Locate the cell with the specified text and output its (X, Y) center coordinate. 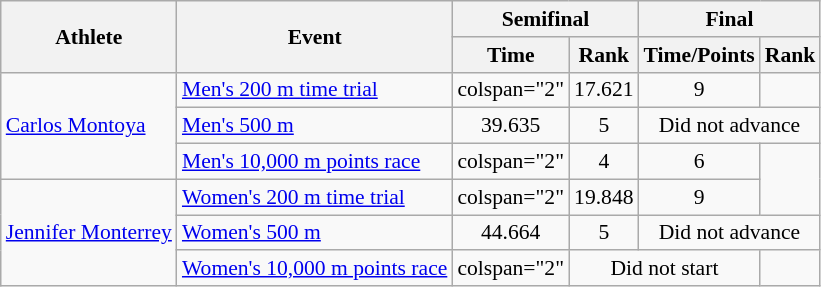
Athlete (89, 36)
39.635 (510, 126)
Final (730, 19)
Women's 500 m (314, 233)
Time/Points (700, 55)
Women's 10,000 m points race (314, 269)
17.621 (604, 90)
6 (700, 162)
Did not start (664, 269)
Men's 10,000 m points race (314, 162)
Men's 500 m (314, 126)
19.848 (604, 197)
Jennifer Monterrey (89, 232)
Women's 200 m time trial (314, 197)
4 (604, 162)
Carlos Montoya (89, 126)
Time (510, 55)
Event (314, 36)
Men's 200 m time trial (314, 90)
Semifinal (545, 19)
44.664 (510, 233)
